Pinpoint the cell where the given text exists, returning its [X, Y] midpoint coordinate. 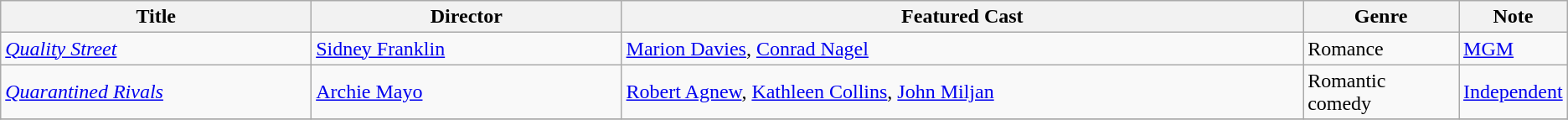
Title [156, 17]
Romantic comedy [1381, 92]
Genre [1381, 17]
Independent [1514, 92]
Marion Davies, Conrad Nagel [962, 49]
Quality Street [156, 49]
Director [467, 17]
MGM [1514, 49]
Quarantined Rivals [156, 92]
Featured Cast [962, 17]
Archie Mayo [467, 92]
Romance [1381, 49]
Note [1514, 17]
Robert Agnew, Kathleen Collins, John Miljan [962, 92]
Sidney Franklin [467, 49]
